Locate the cell with the specified text and output its (X, Y) center coordinate. 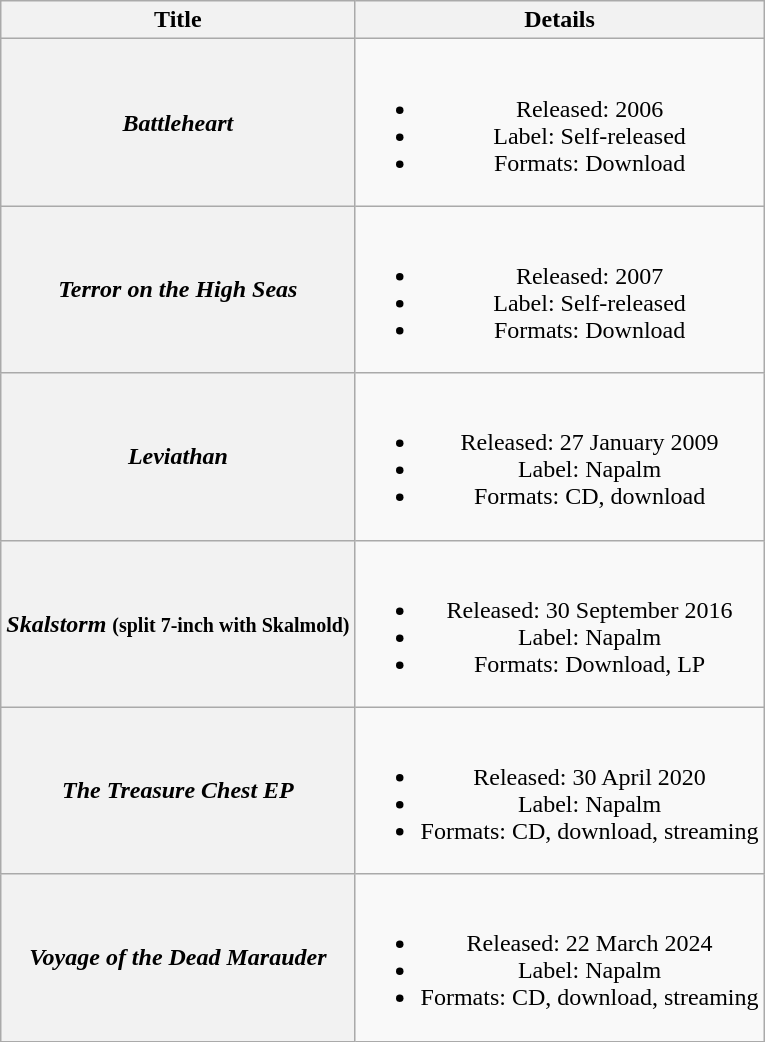
Leviathan (178, 456)
Voyage of the Dead Marauder (178, 958)
Released: 2007Label: Self-releasedFormats: Download (560, 290)
Released: 27 January 2009Label: NapalmFormats: CD, download (560, 456)
Released: 22 March 2024Label: NapalmFormats: CD, download, streaming (560, 958)
Released: 30 April 2020Label: NapalmFormats: CD, download, streaming (560, 790)
Details (560, 20)
Terror on the High Seas (178, 290)
Battleheart (178, 122)
Title (178, 20)
The Treasure Chest EP (178, 790)
Released: 2006Label: Self-releasedFormats: Download (560, 122)
Skalstorm (split 7-inch with Skalmold) (178, 624)
Released: 30 September 2016Label: NapalmFormats: Download, LP (560, 624)
